Pinpoint the cell where the given text exists, returning its [X, Y] midpoint coordinate. 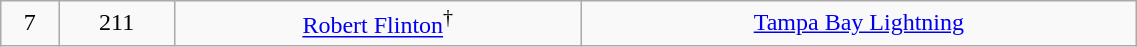
Tampa Bay Lightning [859, 24]
7 [30, 24]
Robert Flinton† [378, 24]
211 [117, 24]
